Identify which cell holds the provided text, then report its (X, Y) central coordinate. 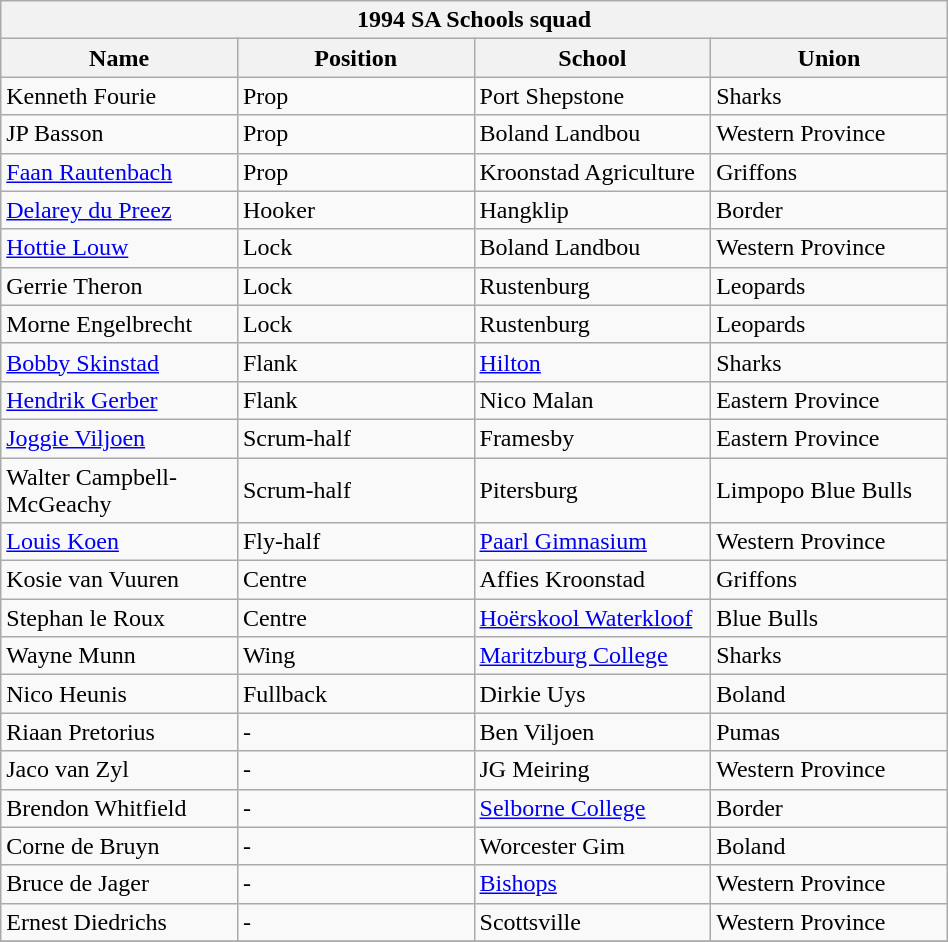
Joggie Viljoen (120, 438)
Position (356, 58)
Blue Bulls (830, 618)
Bruce de Jager (120, 884)
Wayne Munn (120, 656)
Ben Viljoen (592, 732)
Hilton (592, 362)
Paarl Gimnasium (592, 542)
Hooker (356, 210)
Walter Campbell-McGeachy (120, 490)
JG Meiring (592, 770)
Bobby Skinstad (120, 362)
Faan Rautenbach (120, 172)
Port Shepstone (592, 96)
Wing (356, 656)
Hottie Louw (120, 248)
Bishops (592, 884)
Union (830, 58)
Kroonstad Agriculture (592, 172)
Scottsville (592, 922)
Hendrik Gerber (120, 400)
Kosie van Vuuren (120, 580)
Riaan Pretorius (120, 732)
Corne de Bruyn (120, 846)
Affies Kroonstad (592, 580)
School (592, 58)
Ernest Diedrichs (120, 922)
1994 SA Schools squad (474, 20)
Maritzburg College (592, 656)
Fullback (356, 694)
Nico Heunis (120, 694)
Jaco van Zyl (120, 770)
Fly-half (356, 542)
Brendon Whitfield (120, 808)
Morne Engelbrecht (120, 324)
Pumas (830, 732)
Hangklip (592, 210)
Hoërskool Waterkloof (592, 618)
Selborne College (592, 808)
Dirkie Uys (592, 694)
Gerrie Theron (120, 286)
Name (120, 58)
Nico Malan (592, 400)
Kenneth Fourie (120, 96)
Limpopo Blue Bulls (830, 490)
Pitersburg (592, 490)
Louis Koen (120, 542)
Delarey du Preez (120, 210)
Stephan le Roux (120, 618)
Worcester Gim (592, 846)
Framesby (592, 438)
JP Basson (120, 134)
